From the cell containing the given text, extract its center point as (x, y) coordinate. 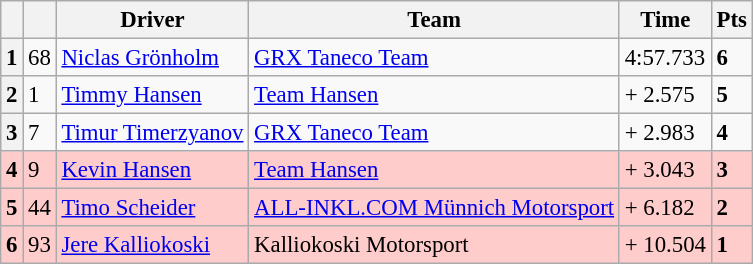
44 (40, 208)
Team (434, 20)
Timur Timerzyanov (152, 133)
Pts (732, 20)
+ 10.504 (665, 245)
9 (40, 170)
Kalliokoski Motorsport (434, 245)
4:57.733 (665, 58)
Kevin Hansen (152, 170)
Driver (152, 20)
+ 2.575 (665, 95)
ALL-INKL.COM Münnich Motorsport (434, 208)
Timmy Hansen (152, 95)
+ 2.983 (665, 133)
68 (40, 58)
7 (40, 133)
+ 6.182 (665, 208)
93 (40, 245)
Time (665, 20)
+ 3.043 (665, 170)
Jere Kalliokoski (152, 245)
Niclas Grönholm (152, 58)
Timo Scheider (152, 208)
